For the text-containing cell, return its midpoint in [x, y] coordinate format. 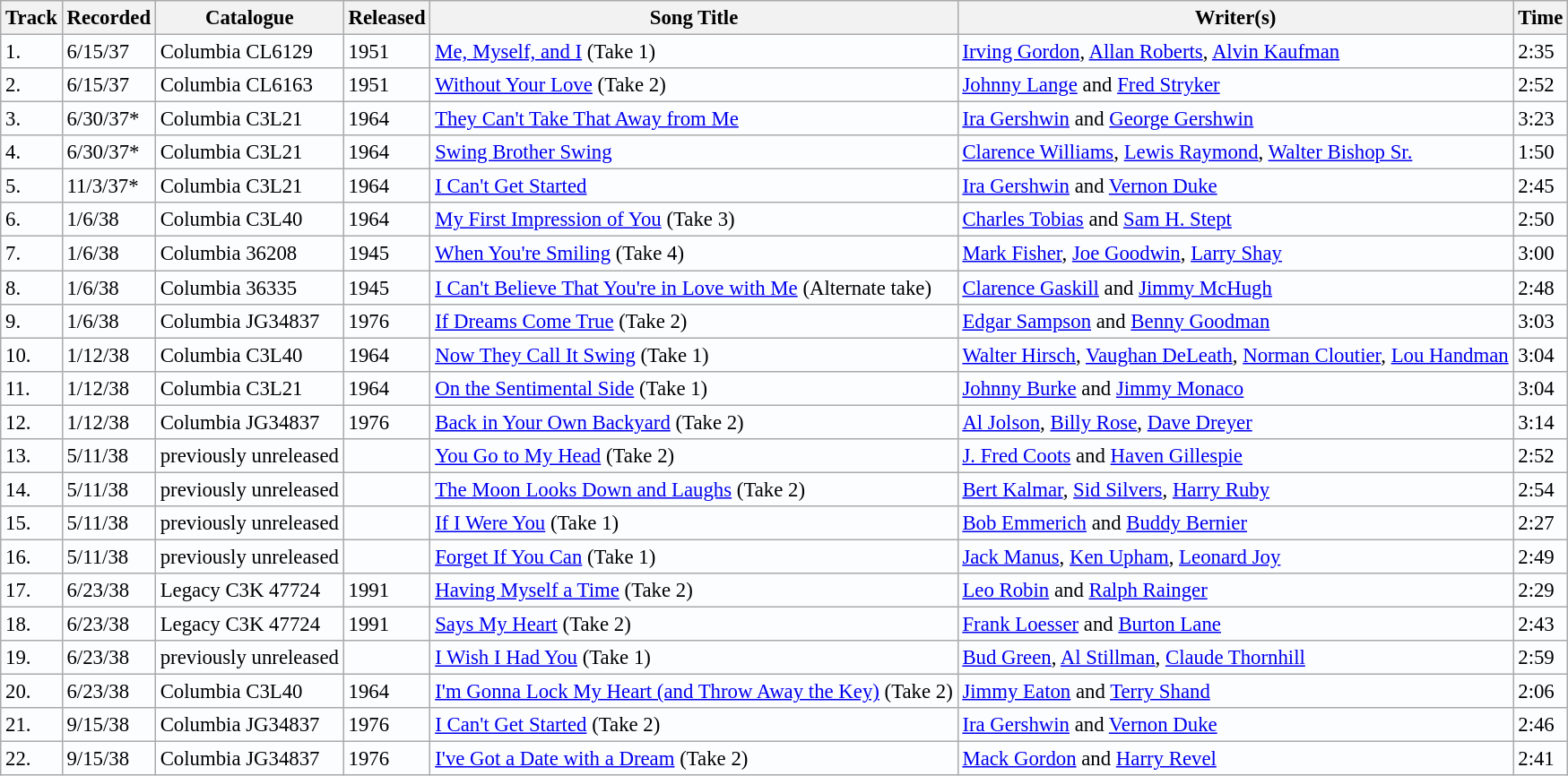
Frank Loesser and Burton Lane [1235, 625]
I Wish I Had You (Take 1) [694, 658]
Forget If You Can (Take 1) [694, 556]
12. [31, 422]
Me, Myself, and I (Take 1) [694, 52]
11. [31, 388]
Columbia 36208 [249, 254]
Columbia CL6163 [249, 85]
I've Got a Date with a Dream (Take 2) [694, 759]
6. [31, 220]
Irving Gordon, Allan Roberts, Alvin Kaufman [1235, 52]
2:06 [1540, 692]
Ira Gershwin and George Gershwin [1235, 119]
Charles Tobias and Sam H. Stept [1235, 220]
2:59 [1540, 658]
I Can't Believe That You're in Love with Me (Alternate take) [694, 288]
14. [31, 489]
J. Fred Coots and Haven Gillespie [1235, 456]
16. [31, 556]
I Can't Get Started [694, 186]
Johnny Burke and Jimmy Monaco [1235, 388]
I Can't Get Started (Take 2) [694, 725]
Catalogue [249, 18]
Al Jolson, Billy Rose, Dave Dreyer [1235, 422]
Time [1540, 18]
2:27 [1540, 523]
Swing Brother Swing [694, 152]
Track [31, 18]
Columbia 36335 [249, 288]
2. [31, 85]
Song Title [694, 18]
7. [31, 254]
Having Myself a Time (Take 2) [694, 591]
3:03 [1540, 321]
2:41 [1540, 759]
Johnny Lange and Fred Stryker [1235, 85]
3. [31, 119]
Columbia CL6129 [249, 52]
Walter Hirsch, Vaughan DeLeath, Norman Cloutier, Lou Handman [1235, 355]
1:50 [1540, 152]
On the Sentimental Side (Take 1) [694, 388]
If Dreams Come True (Take 2) [694, 321]
2:46 [1540, 725]
2:54 [1540, 489]
3:14 [1540, 422]
2:43 [1540, 625]
5. [31, 186]
Bob Emmerich and Buddy Bernier [1235, 523]
10. [31, 355]
2:48 [1540, 288]
Clarence Gaskill and Jimmy McHugh [1235, 288]
1. [31, 52]
2:29 [1540, 591]
2:35 [1540, 52]
If I Were You (Take 1) [694, 523]
2:45 [1540, 186]
8. [31, 288]
I'm Gonna Lock My Heart (and Throw Away the Key) (Take 2) [694, 692]
They Can't Take That Away from Me [694, 119]
Edgar Sampson and Benny Goodman [1235, 321]
Jack Manus, Ken Upham, Leonard Joy [1235, 556]
18. [31, 625]
Mark Fisher, Joe Goodwin, Larry Shay [1235, 254]
17. [31, 591]
2:49 [1540, 556]
20. [31, 692]
11/3/37* [108, 186]
The Moon Looks Down and Laughs (Take 2) [694, 489]
Jimmy Eaton and Terry Shand [1235, 692]
Writer(s) [1235, 18]
You Go to My Head (Take 2) [694, 456]
9. [31, 321]
Leo Robin and Ralph Rainger [1235, 591]
Without Your Love (Take 2) [694, 85]
4. [31, 152]
15. [31, 523]
Now They Call It Swing (Take 1) [694, 355]
Mack Gordon and Harry Revel [1235, 759]
19. [31, 658]
Recorded [108, 18]
Released [387, 18]
3:23 [1540, 119]
Back in Your Own Backyard (Take 2) [694, 422]
2:50 [1540, 220]
22. [31, 759]
3:00 [1540, 254]
When You're Smiling (Take 4) [694, 254]
Clarence Williams, Lewis Raymond, Walter Bishop Sr. [1235, 152]
My First Impression of You (Take 3) [694, 220]
21. [31, 725]
13. [31, 456]
Bert Kalmar, Sid Silvers, Harry Ruby [1235, 489]
Says My Heart (Take 2) [694, 625]
Bud Green, Al Stillman, Claude Thornhill [1235, 658]
